Determine the [X, Y] coordinate at the center of the cell enclosing the given text.  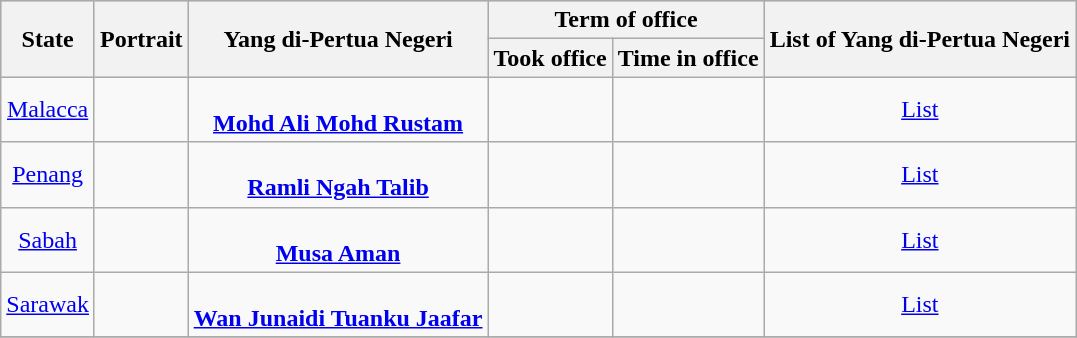
State [48, 39]
Took office [550, 58]
Ramli Ngah Talib [338, 174]
Musa Aman [338, 240]
Sarawak [48, 304]
Term of office [626, 20]
Portrait [141, 39]
Sabah [48, 240]
Yang di-Pertua Negeri [338, 39]
Time in office [688, 58]
Penang [48, 174]
Wan Junaidi Tuanku Jaafar [338, 304]
List of Yang di-Pertua Negeri [920, 39]
Malacca [48, 110]
Mohd Ali Mohd Rustam [338, 110]
